From the cell containing the given text, extract its center point as [X, Y] coordinate. 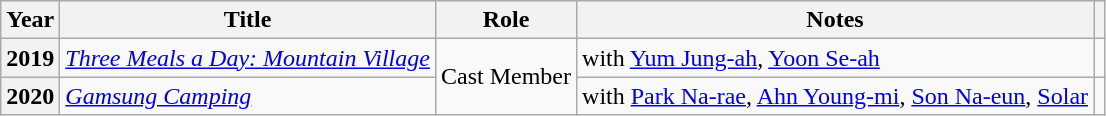
Three Meals a Day: Mountain Village [248, 58]
Role [506, 20]
2019 [30, 58]
Notes [836, 20]
Cast Member [506, 77]
Gamsung Camping [248, 96]
Year [30, 20]
with Yum Jung-ah, Yoon Se-ah [836, 58]
with Park Na-rae, Ahn Young-mi, Son Na-eun, Solar [836, 96]
2020 [30, 96]
Title [248, 20]
